Provide the [X, Y] coordinate of the cell's center where the given text is located.  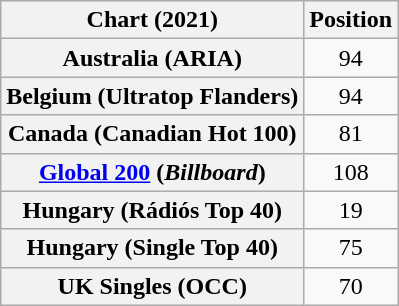
Belgium (Ultratop Flanders) [152, 96]
108 [351, 172]
Australia (ARIA) [152, 58]
Canada (Canadian Hot 100) [152, 134]
19 [351, 210]
UK Singles (OCC) [152, 286]
Hungary (Single Top 40) [152, 248]
75 [351, 248]
Position [351, 20]
Hungary (Rádiós Top 40) [152, 210]
70 [351, 286]
81 [351, 134]
Chart (2021) [152, 20]
Global 200 (Billboard) [152, 172]
